Pinpoint the cell where the given text exists, returning its (X, Y) midpoint coordinate. 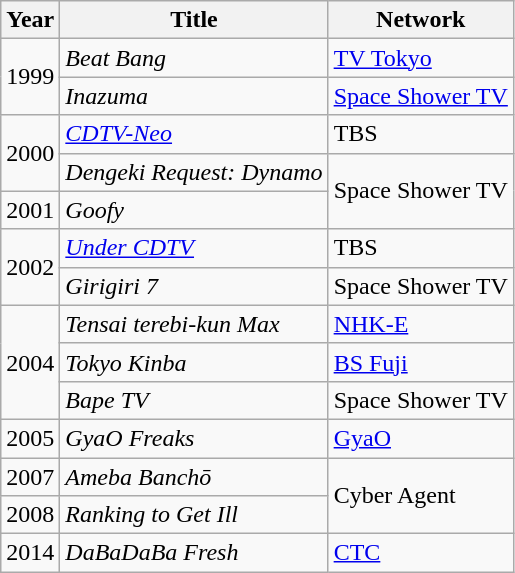
2007 (30, 477)
2008 (30, 515)
2000 (30, 153)
CDTV-Neo (194, 134)
Goofy (194, 210)
BS Fuji (420, 362)
Ameba Banchō (194, 477)
2002 (30, 267)
Inazuma (194, 96)
Ranking to Get Ill (194, 515)
Tokyo Kinba (194, 362)
TV Tokyo (420, 58)
2001 (30, 210)
Cyber Agent (420, 496)
Bape TV (194, 400)
CTC (420, 553)
2004 (30, 362)
Year (30, 20)
2005 (30, 438)
GyaO (420, 438)
1999 (30, 77)
Dengeki Request: Dynamo (194, 172)
Network (420, 20)
Girigiri 7 (194, 286)
Tensai terebi-kun Max (194, 324)
Under CDTV (194, 248)
GyaO Freaks (194, 438)
DaBaDaBa Fresh (194, 553)
Beat Bang (194, 58)
2014 (30, 553)
Title (194, 20)
NHK-E (420, 324)
